Determine the (X, Y) coordinate at the center of the cell enclosing the given text.  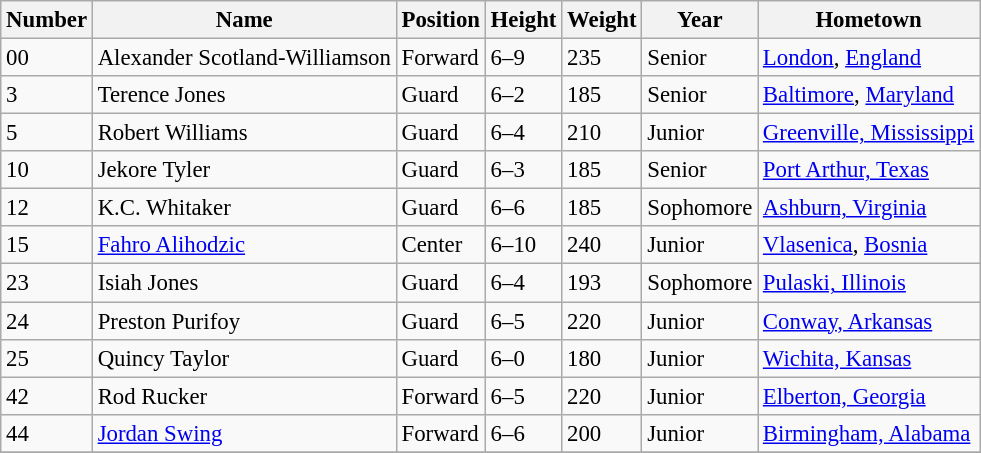
Conway, Arkansas (869, 321)
Terence Jones (244, 95)
Weight (602, 20)
200 (602, 433)
Fahro Alihodzic (244, 245)
Rod Rucker (244, 396)
Hometown (869, 20)
Vlasenica, Bosnia (869, 245)
24 (47, 321)
Jordan Swing (244, 433)
3 (47, 95)
240 (602, 245)
Preston Purifoy (244, 321)
Greenville, Mississippi (869, 133)
23 (47, 283)
Year (700, 20)
6–0 (523, 358)
Port Arthur, Texas (869, 170)
42 (47, 396)
K.C. Whitaker (244, 208)
Jekore Tyler (244, 170)
44 (47, 433)
Position (440, 20)
6–3 (523, 170)
Baltimore, Maryland (869, 95)
6–2 (523, 95)
193 (602, 283)
15 (47, 245)
6–10 (523, 245)
London, England (869, 58)
Isiah Jones (244, 283)
12 (47, 208)
Alexander Scotland-Williamson (244, 58)
Robert Williams (244, 133)
5 (47, 133)
00 (47, 58)
210 (602, 133)
Pulaski, Illinois (869, 283)
Name (244, 20)
Height (523, 20)
Center (440, 245)
Elberton, Georgia (869, 396)
Wichita, Kansas (869, 358)
Quincy Taylor (244, 358)
Number (47, 20)
6–9 (523, 58)
180 (602, 358)
235 (602, 58)
25 (47, 358)
Birmingham, Alabama (869, 433)
10 (47, 170)
Ashburn, Virginia (869, 208)
